Output the [X, Y] coordinate of the center of the cell containing the given text.  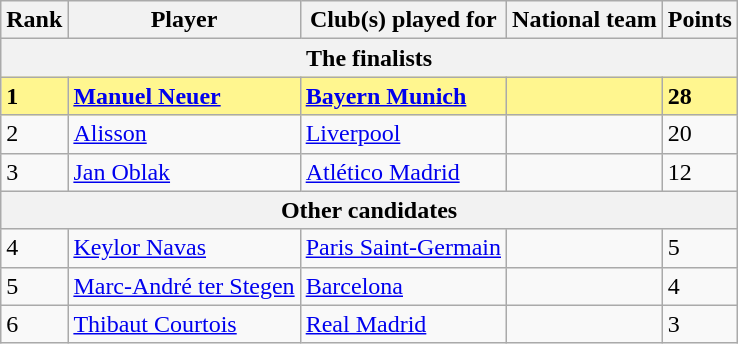
12 [700, 172]
Real Madrid [403, 324]
Bayern Munich [403, 96]
2 [34, 134]
Manuel Neuer [184, 96]
Atlético Madrid [403, 172]
Jan Oblak [184, 172]
6 [34, 324]
Player [184, 20]
Other candidates [370, 210]
The finalists [370, 58]
Liverpool [403, 134]
Marc-André ter Stegen [184, 286]
Keylor Navas [184, 248]
Paris Saint-Germain [403, 248]
Barcelona [403, 286]
Alisson [184, 134]
Points [700, 20]
National team [585, 20]
Thibaut Courtois [184, 324]
Rank [34, 20]
Club(s) played for [403, 20]
28 [700, 96]
1 [34, 96]
20 [700, 134]
